Identify which cell holds the provided text, then report its (X, Y) central coordinate. 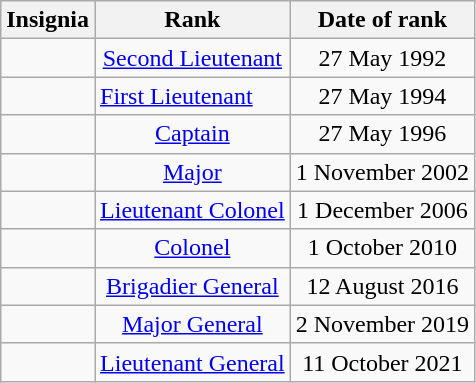
1 December 2006 (382, 210)
Date of rank (382, 20)
27 May 1994 (382, 96)
Lieutenant Colonel (193, 210)
Brigadier General (193, 286)
Lieutenant General (193, 362)
27 May 1992 (382, 58)
12 August 2016 (382, 286)
Major General (193, 324)
2 November 2019 (382, 324)
Captain (193, 134)
First Lieutenant (193, 96)
1 October 2010 (382, 248)
1 November 2002 (382, 172)
11 October 2021 (382, 362)
Insignia (48, 20)
Second Lieutenant (193, 58)
Major (193, 172)
27 May 1996 (382, 134)
Rank (193, 20)
Colonel (193, 248)
